Extract the (x, y) coordinate from the center of the cell holding the provided text.  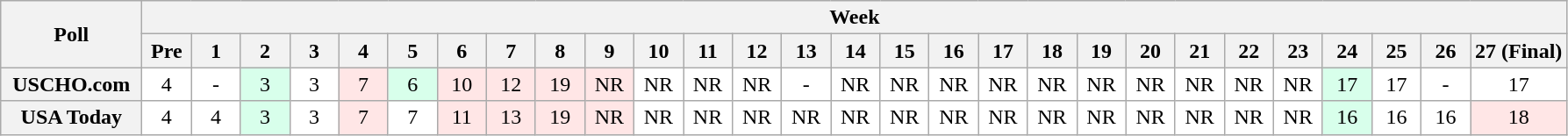
USA Today (72, 118)
25 (1396, 51)
Pre (167, 51)
15 (905, 51)
5 (412, 51)
Poll (72, 34)
14 (856, 51)
9 (609, 51)
27 (Final) (1519, 51)
1 (216, 51)
23 (1298, 51)
22 (1249, 51)
2 (265, 51)
24 (1347, 51)
8 (560, 51)
26 (1445, 51)
Week (855, 18)
21 (1199, 51)
USCHO.com (72, 84)
20 (1150, 51)
